Provide the [x, y] coordinate of the cell's center where the given text is located.  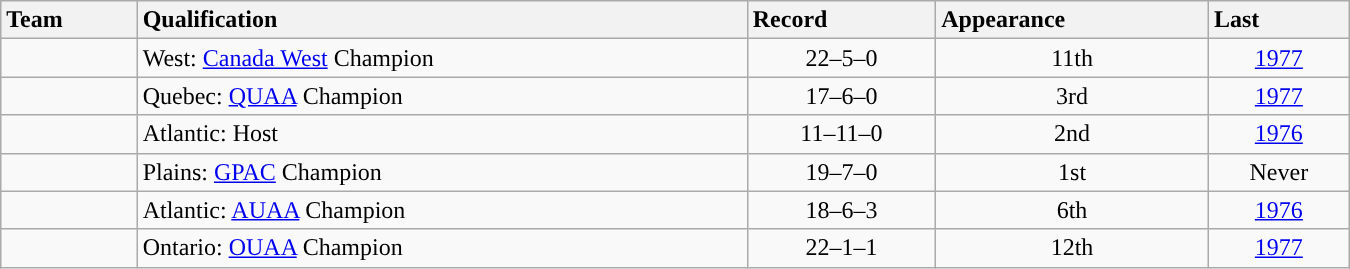
11–11–0 [841, 134]
Plains: GPAC Champion [442, 172]
19–7–0 [841, 172]
Qualification [442, 20]
22–5–0 [841, 58]
Ontario: OUAA Champion [442, 248]
2nd [1072, 134]
3rd [1072, 96]
West: Canada West Champion [442, 58]
Atlantic: Host [442, 134]
Record [841, 20]
18–6–3 [841, 210]
1st [1072, 172]
11th [1072, 58]
Last [1278, 20]
Never [1278, 172]
Atlantic: AUAA Champion [442, 210]
Team [69, 20]
12th [1072, 248]
6th [1072, 210]
Appearance [1072, 20]
Quebec: QUAA Champion [442, 96]
17–6–0 [841, 96]
22–1–1 [841, 248]
